For the text-containing cell, return its midpoint in (x, y) coordinate format. 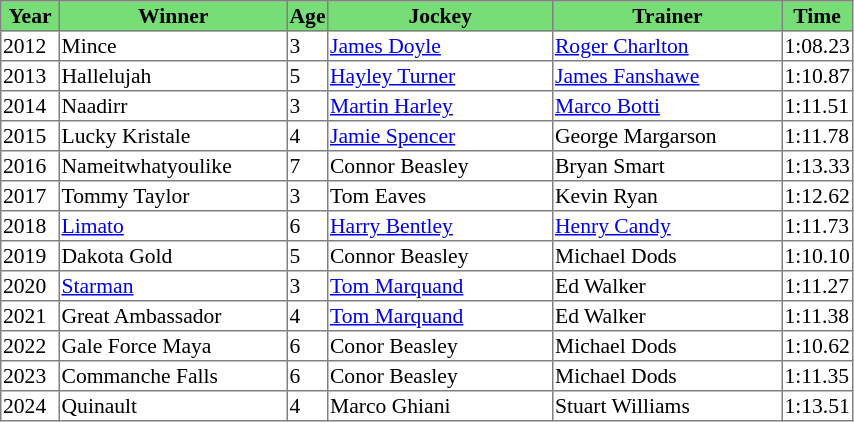
1:11.73 (817, 226)
1:08.23 (817, 46)
James Fanshawe (668, 76)
Age (307, 16)
1:11.27 (817, 286)
Marco Ghiani (440, 406)
Winner (173, 16)
Roger Charlton (668, 46)
Marco Botti (668, 106)
1:11.78 (817, 136)
Trainer (668, 16)
Year (30, 16)
2020 (30, 286)
Jockey (440, 16)
Jamie Spencer (440, 136)
Limato (173, 226)
Bryan Smart (668, 166)
Commanche Falls (173, 376)
Starman (173, 286)
Kevin Ryan (668, 196)
7 (307, 166)
2017 (30, 196)
Henry Candy (668, 226)
2016 (30, 166)
Harry Bentley (440, 226)
1:10.62 (817, 346)
1:11.51 (817, 106)
1:11.35 (817, 376)
1:10.10 (817, 256)
1:13.51 (817, 406)
Mince (173, 46)
Tom Eaves (440, 196)
1:10.87 (817, 76)
Dakota Gold (173, 256)
1:11.38 (817, 316)
George Margarson (668, 136)
1:13.33 (817, 166)
2023 (30, 376)
1:12.62 (817, 196)
Time (817, 16)
Great Ambassador (173, 316)
2014 (30, 106)
2022 (30, 346)
2012 (30, 46)
James Doyle (440, 46)
2013 (30, 76)
2021 (30, 316)
2018 (30, 226)
2015 (30, 136)
Tommy Taylor (173, 196)
Lucky Kristale (173, 136)
Nameitwhatyoulike (173, 166)
Hayley Turner (440, 76)
Hallelujah (173, 76)
Stuart Williams (668, 406)
Naadirr (173, 106)
Gale Force Maya (173, 346)
2019 (30, 256)
2024 (30, 406)
Martin Harley (440, 106)
Quinault (173, 406)
